From the cell containing the given text, extract its center point as (x, y) coordinate. 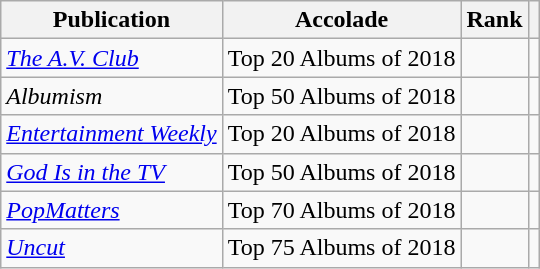
Accolade (342, 20)
PopMatters (112, 210)
Top 70 Albums of 2018 (342, 210)
The A.V. Club (112, 58)
God Is in the TV (112, 172)
Uncut (112, 248)
Publication (112, 20)
Top 75 Albums of 2018 (342, 248)
Entertainment Weekly (112, 134)
Albumism (112, 96)
Rank (494, 20)
